Extract the [x, y] coordinate from the center of the cell holding the provided text.  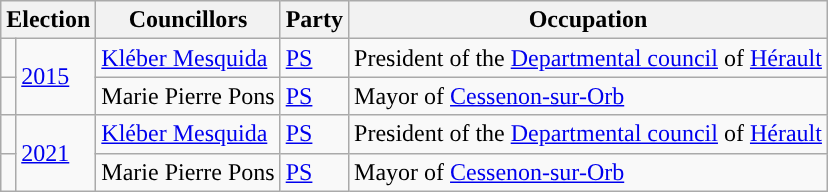
Election [48, 20]
Councillors [188, 20]
Party [314, 20]
Occupation [588, 20]
2021 [56, 153]
2015 [56, 77]
